Pinpoint the cell where the given text exists, returning its (X, Y) midpoint coordinate. 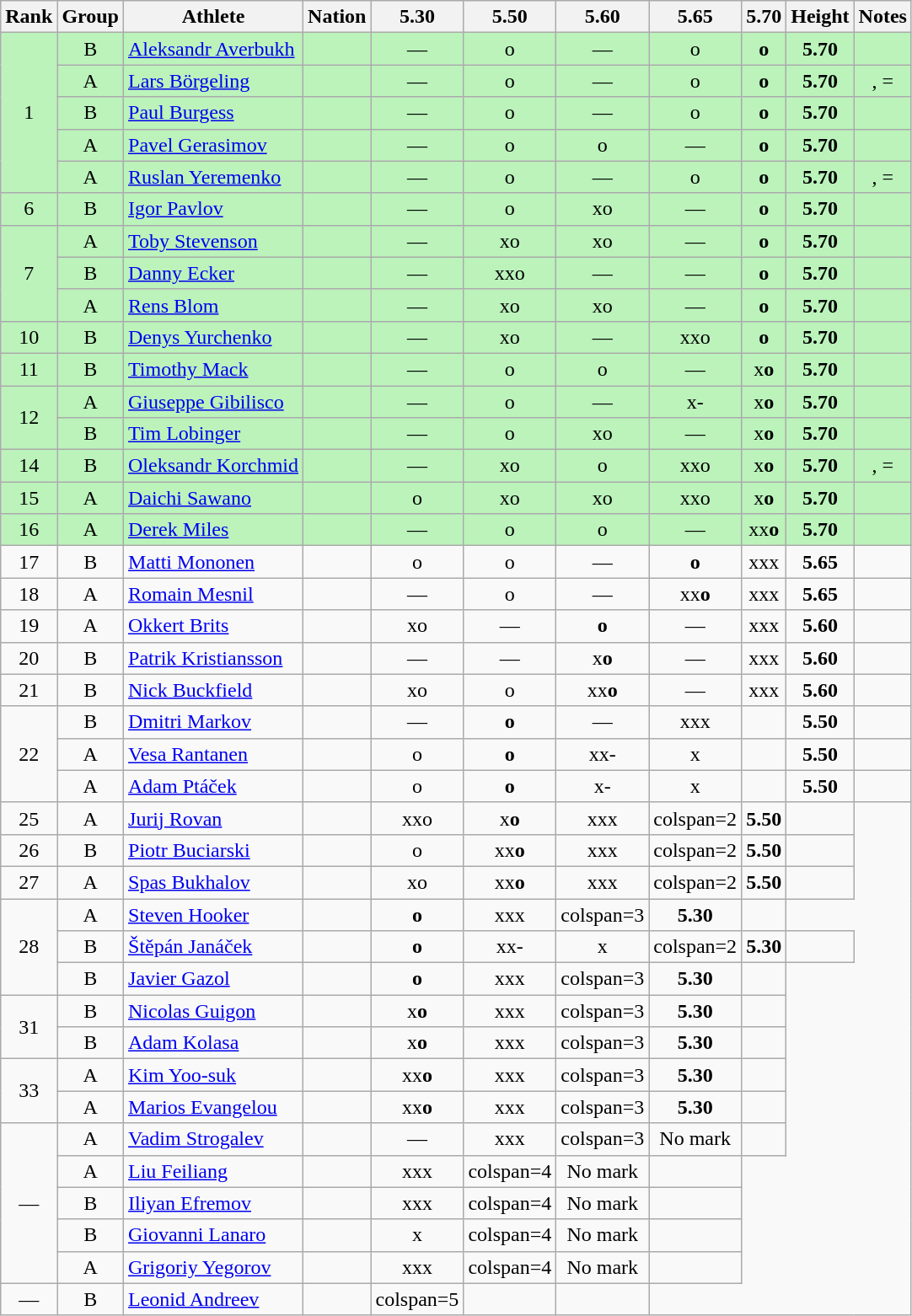
Denys Yurchenko (214, 337)
18 (29, 594)
Javier Gazol (214, 979)
Matti Mononen (214, 562)
Notes (882, 17)
Tim Lobinger (214, 434)
Nick Buckfield (214, 690)
Toby Stevenson (214, 241)
27 (29, 882)
Aleksandr Averbukh (214, 49)
19 (29, 626)
15 (29, 498)
6 (29, 209)
Rank (29, 17)
Daichi Sawano (214, 498)
11 (29, 369)
Liu Feiliang (214, 1171)
Vesa Rantanen (214, 754)
Adam Kolasa (214, 1043)
26 (29, 850)
Nation (337, 17)
1 (29, 113)
Patrik Kristiansson (214, 658)
Jurij Rovan (214, 818)
16 (29, 530)
Rens Blom (214, 305)
Leonid Andreev (214, 1299)
10 (29, 337)
Giuseppe Gibilisco (214, 402)
Danny Ecker (214, 273)
Timothy Mack (214, 369)
21 (29, 690)
Piotr Buciarski (214, 850)
Lars Börgeling (214, 81)
Kim Yoo-suk (214, 1075)
Marios Evangelou (214, 1107)
31 (29, 1027)
12 (29, 418)
33 (29, 1091)
Spas Bukhalov (214, 882)
Paul Burgess (214, 113)
20 (29, 658)
Oleksandr Korchmid (214, 466)
Steven Hooker (214, 914)
14 (29, 466)
17 (29, 562)
Adam Ptáček (214, 786)
Height (820, 17)
7 (29, 273)
Iliyan Efremov (214, 1203)
Romain Mesnil (214, 594)
colspan=5 (417, 1299)
Štěpán Janáček (214, 947)
Athlete (214, 17)
Igor Pavlov (214, 209)
Nicolas Guigon (214, 1011)
Ruslan Yeremenko (214, 177)
Giovanni Lanaro (214, 1235)
25 (29, 818)
22 (29, 754)
Grigoriy Yegorov (214, 1267)
Group (91, 17)
Pavel Gerasimov (214, 145)
28 (29, 946)
Derek Miles (214, 530)
Okkert Brits (214, 626)
Vadim Strogalev (214, 1139)
Dmitri Markov (214, 722)
